From the cell containing the given text, extract its center point as [x, y] coordinate. 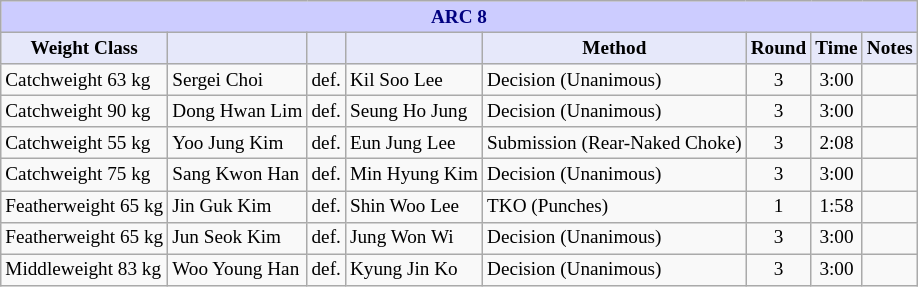
Notes [890, 48]
Sergei Choi [238, 80]
Catchweight 75 kg [84, 175]
2:08 [836, 143]
Catchweight 63 kg [84, 80]
Weight Class [84, 48]
Dong Hwan Lim [238, 111]
Eun Jung Lee [414, 143]
Sang Kwon Han [238, 175]
1:58 [836, 206]
Time [836, 48]
Woo Young Han [238, 270]
Catchweight 90 kg [84, 111]
Min Hyung Kim [414, 175]
Yoo Jung Kim [238, 143]
ARC 8 [459, 17]
Jun Seok Kim [238, 238]
Kyung Jin Ko [414, 270]
Jin Guk Kim [238, 206]
Kil Soo Lee [414, 80]
1 [778, 206]
Middleweight 83 kg [84, 270]
Seung Ho Jung [414, 111]
Jung Won Wi [414, 238]
Shin Woo Lee [414, 206]
Catchweight 55 kg [84, 143]
TKO (Punches) [615, 206]
Submission (Rear-Naked Choke) [615, 143]
Method [615, 48]
Round [778, 48]
